Scan for the cell matching the given text and deliver its [x, y] coordinate at center. 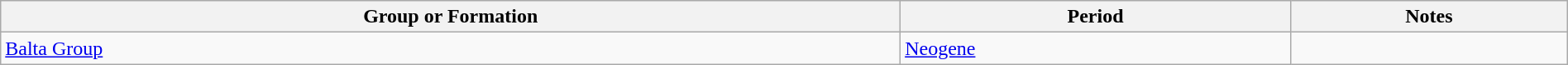
Group or Formation [451, 17]
Notes [1429, 17]
Neogene [1096, 48]
Balta Group [451, 48]
Period [1096, 17]
